Return the [X, Y] coordinate for the center point of the cell that contains the specified text.  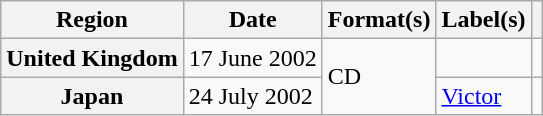
Region [92, 20]
Format(s) [379, 20]
Victor [484, 96]
24 July 2002 [252, 96]
Label(s) [484, 20]
Date [252, 20]
Japan [92, 96]
United Kingdom [92, 58]
CD [379, 77]
17 June 2002 [252, 58]
